Locate the cell with the specified text and output its (x, y) center coordinate. 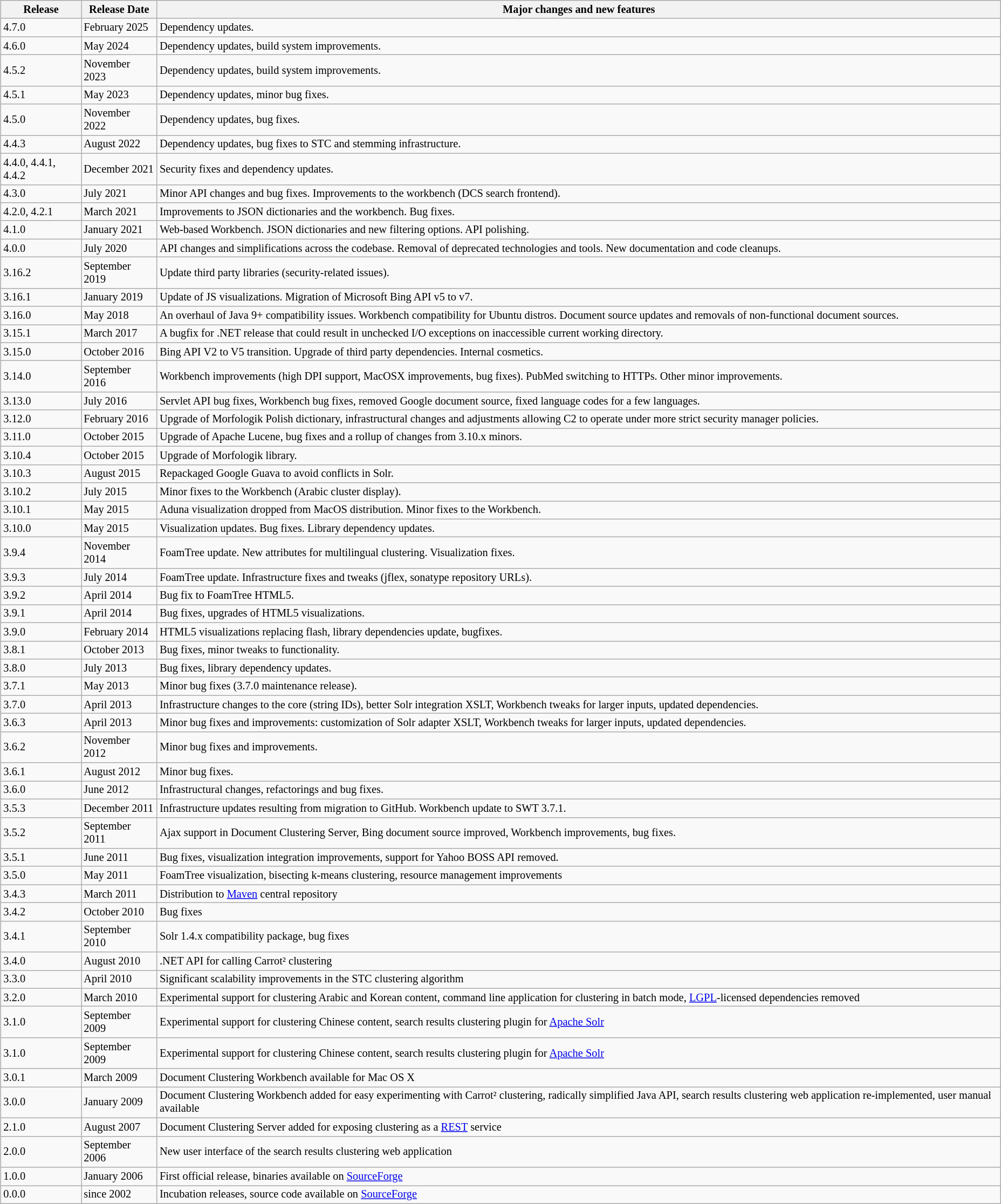
4.6.0 (41, 46)
3.12.0 (41, 419)
July 2015 (119, 492)
3.4.2 (41, 912)
3.8.0 (41, 668)
4.4.3 (41, 145)
Security fixes and dependency updates. (579, 169)
3.4.0 (41, 961)
March 2009 (119, 1078)
Minor API changes and bug fixes. Improvements to the workbench (DCS search frontend). (579, 194)
September 2019 (119, 273)
Minor bug fixes. (579, 772)
3.15.0 (41, 352)
.NET API for calling Carrot² clustering (579, 961)
Solr 1.4.x compatibility package, bug fixes (579, 936)
Significant scalability improvements in the STC clustering algorithm (579, 980)
Infrastructure updates resulting from migration to GitHub. Workbench update to SWT 3.7.1. (579, 808)
A bugfix for .NET release that could result in unchecked I/O exceptions on inaccessible current working directory. (579, 334)
1.0.0 (41, 1176)
4.0.0 (41, 248)
Infrastructural changes, refactorings and bug fixes. (579, 790)
Ajax support in Document Clustering Server, Bing document source improved, Workbench improvements, bug fixes. (579, 833)
July 2020 (119, 248)
Minor bug fixes and improvements: customization of Solr adapter XSLT, Workbench tweaks for larger inputs, updated dependencies. (579, 723)
Aduna visualization dropped from MacOS distribution. Minor fixes to the Workbench. (579, 510)
3.10.0 (41, 528)
3.4.1 (41, 936)
4.5.0 (41, 120)
3.7.0 (41, 704)
3.5.1 (41, 858)
3.6.1 (41, 772)
3.10.2 (41, 492)
Release Date (119, 10)
Visualization updates. Bug fixes. Library dependency updates. (579, 528)
Bug fix to FoamTree HTML5. (579, 596)
3.9.1 (41, 614)
July 2016 (119, 401)
3.10.1 (41, 510)
4.3.0 (41, 194)
Dependency updates, bug fixes to STC and stemming infrastructure. (579, 145)
December 2011 (119, 808)
2.0.0 (41, 1152)
May 2024 (119, 46)
Minor bug fixes (3.7.0 maintenance release). (579, 686)
4.5.1 (41, 95)
Upgrade of Morfologik Polish dictionary, infrastructural changes and adjustments allowing C2 to operate under more strict security manager policies. (579, 419)
October 2016 (119, 352)
3.8.1 (41, 650)
3.9.2 (41, 596)
September 2010 (119, 936)
May 2023 (119, 95)
August 2012 (119, 772)
May 2011 (119, 875)
January 2009 (119, 1103)
June 2011 (119, 858)
November 2014 (119, 553)
Repackaged Google Guava to avoid conflicts in Solr. (579, 474)
June 2012 (119, 790)
4.5.2 (41, 71)
March 2021 (119, 212)
September 2016 (119, 377)
3.15.1 (41, 334)
3.9.0 (41, 632)
New user interface of the search results clustering web application (579, 1152)
Update of JS visualizations. Migration of Microsoft Bing API v5 to v7. (579, 297)
May 2018 (119, 316)
July 2014 (119, 577)
4.4.0, 4.4.1, 4.4.2 (41, 169)
4.2.0, 4.2.1 (41, 212)
3.0.1 (41, 1078)
Bug fixes (579, 912)
3.16.2 (41, 273)
Update third party libraries (security-related issues). (579, 273)
March 2011 (119, 894)
3.14.0 (41, 377)
October 2013 (119, 650)
Document Clustering Server added for exposing clustering as a REST service (579, 1127)
3.6.3 (41, 723)
February 2016 (119, 419)
3.6.2 (41, 747)
Upgrade of Morfologik library. (579, 456)
3.4.3 (41, 894)
Improvements to JSON dictionaries and the workbench. Bug fixes. (579, 212)
July 2013 (119, 668)
3.2.0 (41, 997)
February 2025 (119, 28)
August 2015 (119, 474)
3.5.3 (41, 808)
4.1.0 (41, 230)
3.5.0 (41, 875)
Dependency updates, bug fixes. (579, 120)
3.5.2 (41, 833)
Workbench improvements (high DPI support, MacOSX improvements, bug fixes). PubMed switching to HTTPs. Other minor improvements. (579, 377)
January 2021 (119, 230)
Bing API V2 to V5 transition. Upgrade of third party dependencies. Internal cosmetics. (579, 352)
3.0.0 (41, 1103)
Bug fixes, library dependency updates. (579, 668)
January 2006 (119, 1176)
August 2010 (119, 961)
October 2010 (119, 912)
Distribution to Maven central repository (579, 894)
4.7.0 (41, 28)
3.13.0 (41, 401)
November 2012 (119, 747)
Release (41, 10)
Upgrade of Apache Lucene, bug fixes and a rollup of changes from 3.10.x minors. (579, 437)
August 2022 (119, 145)
November 2022 (119, 120)
August 2007 (119, 1127)
Incubation releases, source code available on SourceForge (579, 1195)
3.16.1 (41, 297)
Dependency updates, minor bug fixes. (579, 95)
Minor fixes to the Workbench (Arabic cluster display). (579, 492)
3.10.4 (41, 456)
Web-based Workbench. JSON dictionaries and new filtering options. API polishing. (579, 230)
Bug fixes, visualization integration improvements, support for Yahoo BOSS API removed. (579, 858)
Servlet API bug fixes, Workbench bug fixes, removed Google document source, fixed language codes for a few languages. (579, 401)
May 2013 (119, 686)
March 2010 (119, 997)
April 2010 (119, 980)
Minor bug fixes and improvements. (579, 747)
March 2017 (119, 334)
Infrastructure changes to the core (string IDs), better Solr integration XSLT, Workbench tweaks for larger inputs, updated dependencies. (579, 704)
Dependency updates. (579, 28)
3.7.1 (41, 686)
FoamTree update. New attributes for multilingual clustering. Visualization fixes. (579, 553)
2.1.0 (41, 1127)
API changes and simplifications across the codebase. Removal of deprecated technologies and tools. New documentation and code cleanups. (579, 248)
July 2021 (119, 194)
Bug fixes, upgrades of HTML5 visualizations. (579, 614)
3.10.3 (41, 474)
November 2023 (119, 71)
Major changes and new features (579, 10)
Bug fixes, minor tweaks to functionality. (579, 650)
December 2021 (119, 169)
Document Clustering Workbench available for Mac OS X (579, 1078)
0.0.0 (41, 1195)
September 2011 (119, 833)
First official release, binaries available on SourceForge (579, 1176)
FoamTree update. Infrastructure fixes and tweaks (jflex, sonatype repository URLs). (579, 577)
3.3.0 (41, 980)
HTML5 visualizations replacing flash, library dependencies update, bugfixes. (579, 632)
FoamTree visualization, bisecting k-means clustering, resource management improvements (579, 875)
3.6.0 (41, 790)
3.9.3 (41, 577)
3.9.4 (41, 553)
September 2006 (119, 1152)
since 2002 (119, 1195)
January 2019 (119, 297)
3.11.0 (41, 437)
3.16.0 (41, 316)
February 2014 (119, 632)
